Extract the (x, y) coordinate from the center of the cell holding the provided text.  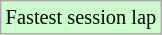
Fastest session lap (81, 17)
